Determine the [x, y] coordinate at the center of the cell enclosing the given text.  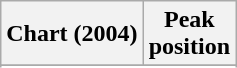
Peak position [189, 34]
Chart (2004) [72, 34]
